Find where the given text appears and provide that cell's center as (x, y) coordinate. 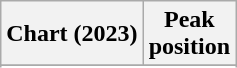
Peakposition (189, 34)
Chart (2023) (72, 34)
